Locate the cell with the specified text and output its [x, y] center coordinate. 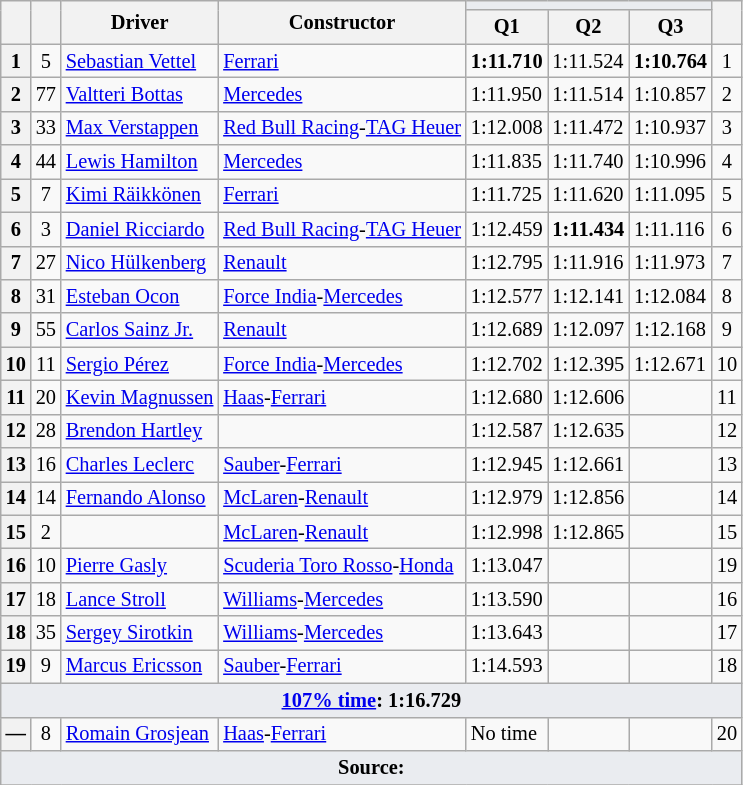
1:11.710 [507, 61]
1:11.524 [589, 61]
Q3 [670, 27]
1:11.740 [589, 162]
Esteban Ocon [140, 296]
1:12.168 [670, 330]
1:10.937 [670, 128]
1:11.514 [589, 94]
1:10.857 [670, 94]
1:12.395 [589, 364]
27 [46, 263]
Sergey Sirotkin [140, 633]
Brendon Hartley [140, 431]
1:12.008 [507, 128]
Charles Leclerc [140, 465]
1:11.725 [507, 195]
Max Verstappen [140, 128]
1:12.661 [589, 465]
1:12.587 [507, 431]
44 [46, 162]
Lance Stroll [140, 599]
1:12.945 [507, 465]
Source: [372, 767]
31 [46, 296]
Constructor [342, 22]
1:11.620 [589, 195]
35 [46, 633]
77 [46, 94]
1:12.635 [589, 431]
1:12.577 [507, 296]
Romain Grosjean [140, 734]
1:13.047 [507, 565]
Driver [140, 22]
1:10.764 [670, 61]
1:12.671 [670, 364]
Fernando Alonso [140, 498]
1:11.434 [589, 229]
Kimi Räikkönen [140, 195]
107% time: 1:16.729 [372, 700]
Sebastian Vettel [140, 61]
1:11.095 [670, 195]
1:13.590 [507, 599]
1:11.116 [670, 229]
28 [46, 431]
No time [507, 734]
1:12.979 [507, 498]
Carlos Sainz Jr. [140, 330]
Q1 [507, 27]
Q2 [589, 27]
1:12.795 [507, 263]
1:12.702 [507, 364]
Nico Hülkenberg [140, 263]
1:12.865 [589, 532]
1:12.141 [589, 296]
Valtteri Bottas [140, 94]
33 [46, 128]
1:12.998 [507, 532]
— [16, 734]
1:11.950 [507, 94]
Kevin Magnussen [140, 397]
1:13.643 [507, 633]
1:11.472 [589, 128]
1:12.856 [589, 498]
1:11.916 [589, 263]
1:12.459 [507, 229]
1:12.097 [589, 330]
1:14.593 [507, 666]
Sergio Pérez [140, 364]
1:12.680 [507, 397]
1:12.606 [589, 397]
1:12.689 [507, 330]
Daniel Ricciardo [140, 229]
1:12.084 [670, 296]
1:11.835 [507, 162]
Marcus Ericsson [140, 666]
1:10.996 [670, 162]
Scuderia Toro Rosso-Honda [342, 565]
1:11.973 [670, 263]
Lewis Hamilton [140, 162]
Pierre Gasly [140, 565]
55 [46, 330]
